Pinpoint the cell where the given text exists, returning its [X, Y] midpoint coordinate. 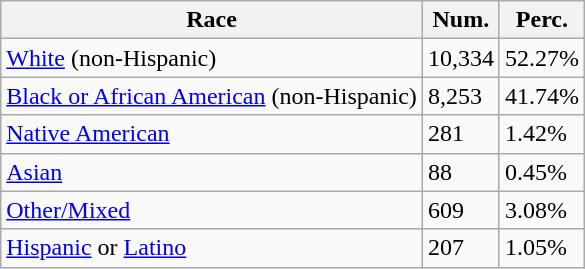
10,334 [460, 58]
Race [212, 20]
1.05% [542, 248]
Other/Mixed [212, 210]
Native American [212, 134]
Perc. [542, 20]
281 [460, 134]
Black or African American (non-Hispanic) [212, 96]
3.08% [542, 210]
White (non-Hispanic) [212, 58]
41.74% [542, 96]
609 [460, 210]
1.42% [542, 134]
Asian [212, 172]
52.27% [542, 58]
88 [460, 172]
0.45% [542, 172]
Hispanic or Latino [212, 248]
207 [460, 248]
8,253 [460, 96]
Num. [460, 20]
